Output the (X, Y) coordinate of the center of the cell containing the given text.  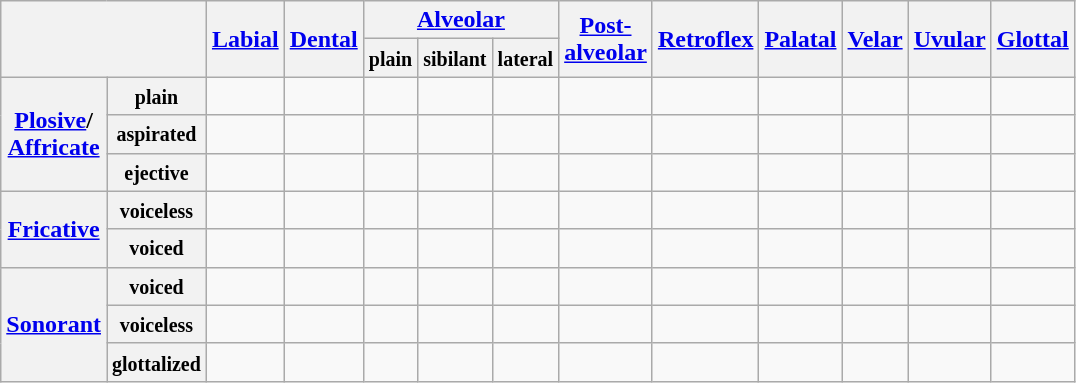
aspirated (156, 134)
lateral (526, 58)
Labial (245, 39)
Palatal (800, 39)
Post-alveolar (606, 39)
Velar (875, 39)
glottalized (156, 362)
Retroflex (706, 39)
Fricative (54, 229)
Plosive/Affricate (54, 134)
Alveolar (460, 20)
Dental (324, 39)
ejective (156, 172)
Glottal (1032, 39)
Uvular (950, 39)
sibilant (455, 58)
Sonorant (54, 324)
